Detect which cell encompasses the target text, then output its [x, y] center coordinate. 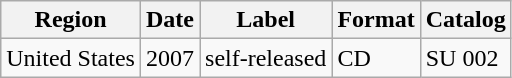
Catalog [466, 20]
2007 [170, 58]
CD [376, 58]
SU 002 [466, 58]
Format [376, 20]
Label [266, 20]
Region [71, 20]
self-released [266, 58]
Date [170, 20]
United States [71, 58]
